From the cell containing the given text, extract its center point as [x, y] coordinate. 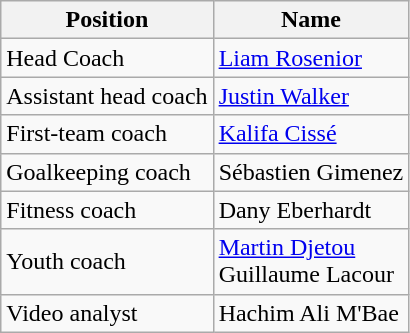
Youth coach [107, 262]
Video analyst [107, 313]
First-team coach [107, 134]
Liam Rosenior [311, 58]
Hachim Ali M'Bae [311, 313]
Fitness coach [107, 210]
Sébastien Gimenez [311, 172]
Head Coach [107, 58]
Martin Djetou Guillaume Lacour [311, 262]
Goalkeeping coach [107, 172]
Assistant head coach [107, 96]
Kalifa Cissé [311, 134]
Dany Eberhardt [311, 210]
Position [107, 20]
Name [311, 20]
Justin Walker [311, 96]
